Return [X, Y] of the center of cell containing provided text 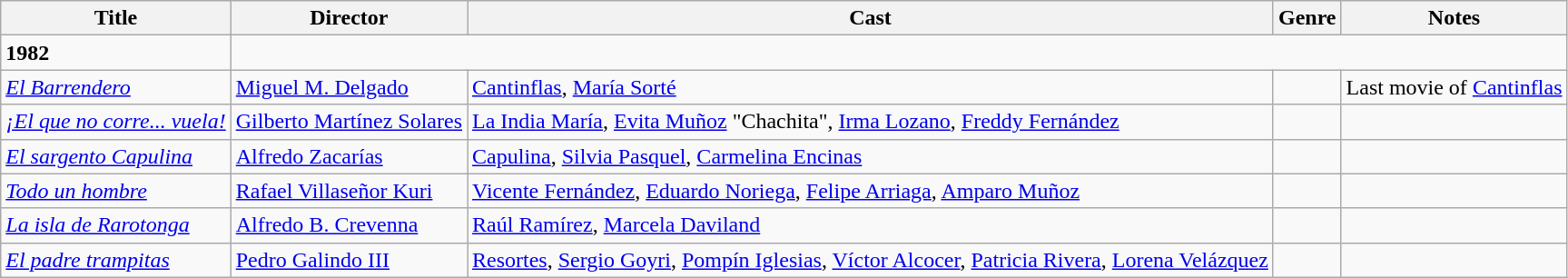
Notes [1455, 18]
Last movie of Cantinflas [1455, 87]
Todo un hombre [116, 191]
Rafael Villaseñor Kuri [349, 191]
La isla de Rarotonga [116, 225]
Pedro Galindo III [349, 260]
Vicente Fernández, Eduardo Noriega, Felipe Arriaga, Amparo Muñoz [871, 191]
Miguel M. Delgado [349, 87]
Cast [871, 18]
¡El que no corre... vuela! [116, 122]
Title [116, 18]
Alfredo B. Crevenna [349, 225]
La India María, Evita Muñoz "Chachita", Irma Lozano, Freddy Fernández [871, 122]
Cantinflas, María Sorté [871, 87]
1982 [116, 53]
El Barrendero [116, 87]
El sargento Capulina [116, 156]
Raúl Ramírez, Marcela Daviland [871, 225]
El padre trampitas [116, 260]
Resortes, Sergio Goyri, Pompín Iglesias, Víctor Alcocer, Patricia Rivera, Lorena Velázquez [871, 260]
Capulina, Silvia Pasquel, Carmelina Encinas [871, 156]
Director [349, 18]
Gilberto Martínez Solares [349, 122]
Genre [1307, 18]
Alfredo Zacarías [349, 156]
